Search for the cell housing the specified text and yield its (x, y) center coordinate. 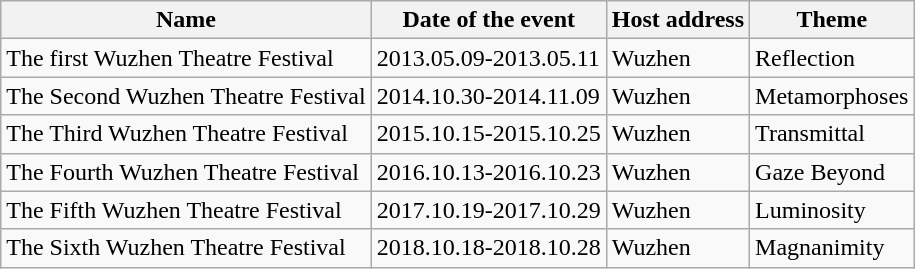
The Fifth Wuzhen Theatre Festival (186, 210)
Luminosity (832, 210)
Reflection (832, 58)
2013.05.09-2013.05.11 (488, 58)
The Third Wuzhen Theatre Festival (186, 134)
Magnanimity (832, 248)
2015.10.15-2015.10.25 (488, 134)
Transmittal (832, 134)
The Fourth Wuzhen Theatre Festival (186, 172)
2018.10.18-2018.10.28 (488, 248)
2017.10.19-2017.10.29 (488, 210)
Host address (678, 20)
2016.10.13-2016.10.23 (488, 172)
2014.10.30-2014.11.09 (488, 96)
Gaze Beyond (832, 172)
The first Wuzhen Theatre Festival (186, 58)
The Second Wuzhen Theatre Festival (186, 96)
Name (186, 20)
Date of the event (488, 20)
Theme (832, 20)
Metamorphoses (832, 96)
The Sixth Wuzhen Theatre Festival (186, 248)
